Pinpoint the cell where the given text exists, returning its [x, y] midpoint coordinate. 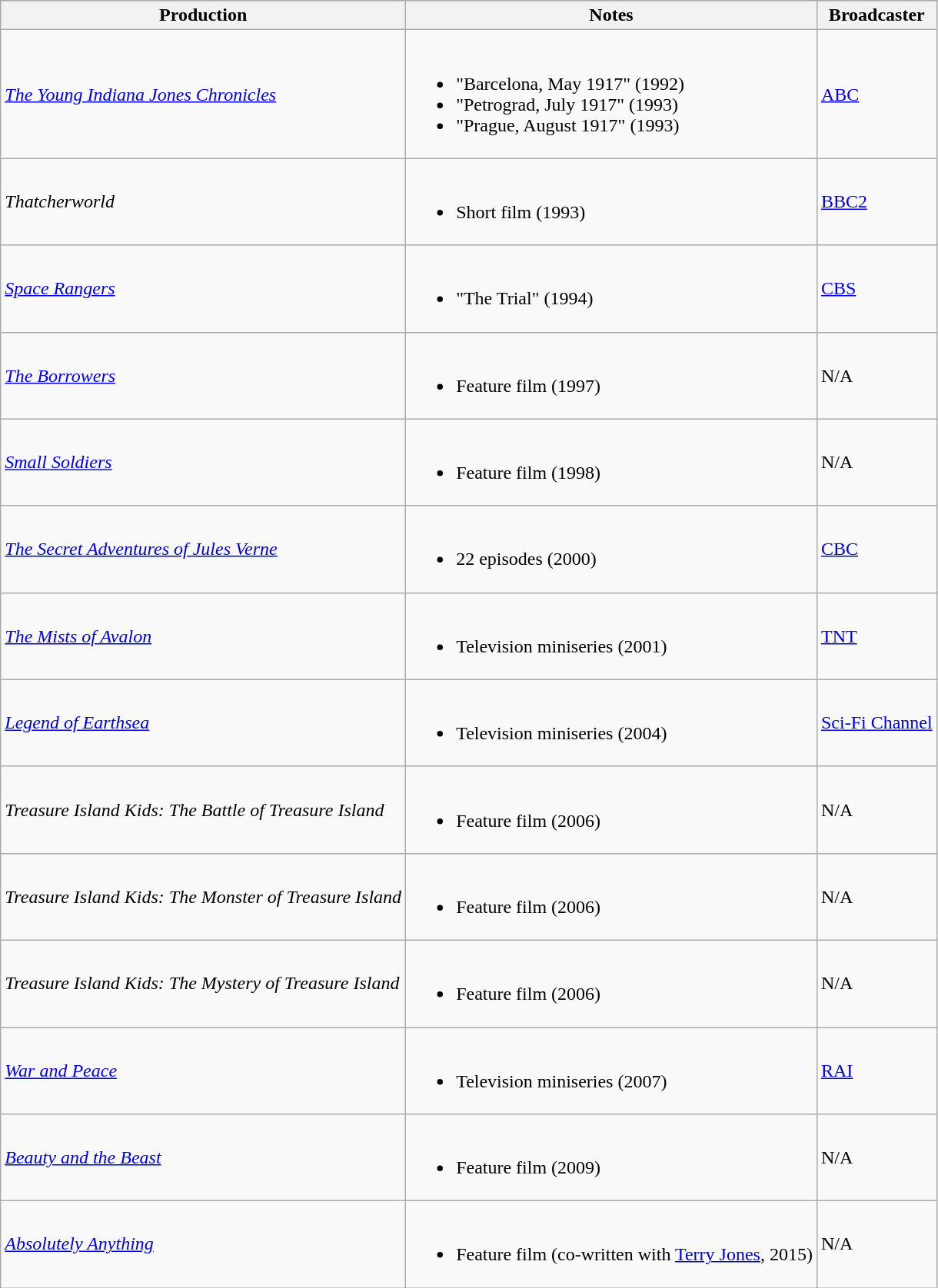
Treasure Island Kids: The Mystery of Treasure Island [203, 984]
Feature film (1997) [612, 375]
RAI [876, 1070]
The Mists of Avalon [203, 636]
Thatcherworld [203, 201]
Treasure Island Kids: The Battle of Treasure Island [203, 810]
22 episodes (2000) [612, 549]
CBC [876, 549]
Television miniseries (2007) [612, 1070]
"The Trial" (1994) [612, 289]
Production [203, 15]
Notes [612, 15]
BBC2 [876, 201]
Television miniseries (2004) [612, 722]
TNT [876, 636]
The Young Indiana Jones Chronicles [203, 94]
"Barcelona, May 1917" (1992)"Petrograd, July 1917" (1993)"Prague, August 1917" (1993) [612, 94]
Short film (1993) [612, 201]
Absolutely Anything [203, 1245]
CBS [876, 289]
Feature film (1998) [612, 463]
Feature film (co-written with Terry Jones, 2015) [612, 1245]
Broadcaster [876, 15]
War and Peace [203, 1070]
Space Rangers [203, 289]
The Secret Adventures of Jules Verne [203, 549]
Feature film (2009) [612, 1157]
Television miniseries (2001) [612, 636]
Legend of Earthsea [203, 722]
The Borrowers [203, 375]
Treasure Island Kids: The Monster of Treasure Island [203, 896]
Beauty and the Beast [203, 1157]
ABC [876, 94]
Sci-Fi Channel [876, 722]
Small Soldiers [203, 463]
